Search for the cell housing the specified text and yield its [X, Y] center coordinate. 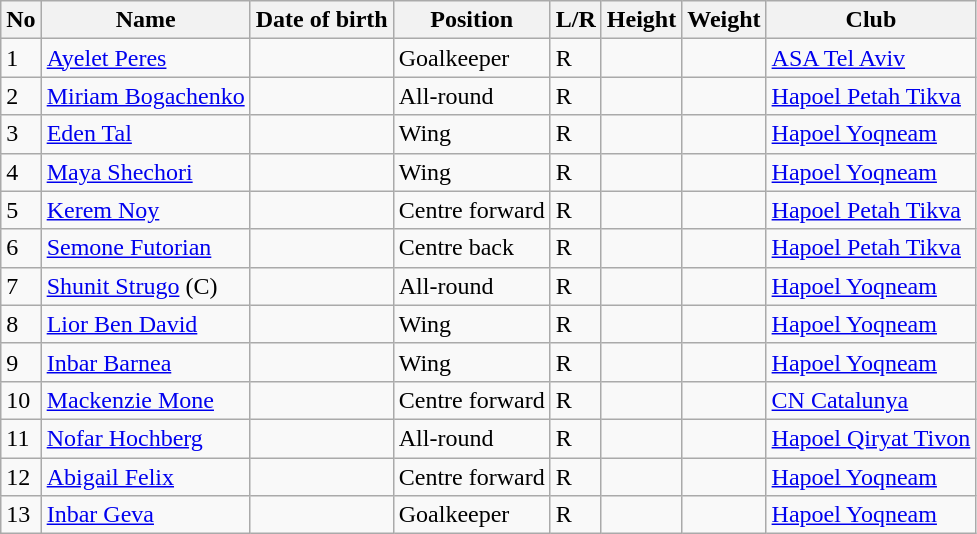
1 [21, 58]
Mackenzie Mone [146, 400]
Hapoel Qiryat Tivon [871, 438]
Lior Ben David [146, 324]
Inbar Geva [146, 515]
Nofar Hochberg [146, 438]
Weight [724, 20]
6 [21, 248]
13 [21, 515]
4 [21, 172]
8 [21, 324]
Date of birth [322, 20]
2 [21, 96]
CN Catalunya [871, 400]
ASA Tel Aviv [871, 58]
Miriam Bogachenko [146, 96]
Kerem Noy [146, 210]
No [21, 20]
Abigail Felix [146, 477]
3 [21, 134]
12 [21, 477]
Club [871, 20]
7 [21, 286]
Ayelet Peres [146, 58]
Position [472, 20]
11 [21, 438]
Semone Futorian [146, 248]
Shunit Strugo (C) [146, 286]
Height [641, 20]
9 [21, 362]
Eden Tal [146, 134]
5 [21, 210]
L/R [576, 20]
Centre back [472, 248]
Name [146, 20]
10 [21, 400]
Inbar Barnea [146, 362]
Maya Shechori [146, 172]
